Return the (x, y) coordinate for the center point of the cell that contains the specified text.  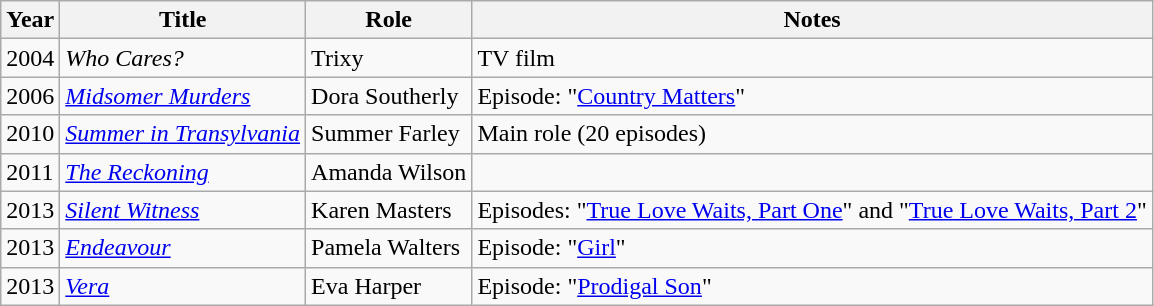
Pamela Walters (389, 248)
2010 (30, 134)
Episodes: "True Love Waits, Part One" and "True Love Waits, Part 2" (812, 210)
2006 (30, 96)
Eva Harper (389, 286)
Episode: "Girl" (812, 248)
Notes (812, 20)
Title (183, 20)
Who Cares? (183, 58)
TV film (812, 58)
Summer Farley (389, 134)
Main role (20 episodes) (812, 134)
Year (30, 20)
Trixy (389, 58)
Summer in Transylvania (183, 134)
Dora Southerly (389, 96)
2011 (30, 172)
Endeavour (183, 248)
2004 (30, 58)
Midsomer Murders (183, 96)
Role (389, 20)
Episode: "Country Matters" (812, 96)
Amanda Wilson (389, 172)
Karen Masters (389, 210)
Episode: "Prodigal Son" (812, 286)
Silent Witness (183, 210)
The Reckoning (183, 172)
Vera (183, 286)
